Detect which cell encompasses the target text, then output its [x, y] center coordinate. 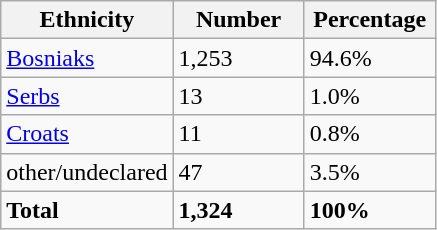
0.8% [370, 134]
3.5% [370, 172]
Number [238, 20]
Bosniaks [87, 58]
100% [370, 210]
13 [238, 96]
94.6% [370, 58]
1.0% [370, 96]
47 [238, 172]
Total [87, 210]
11 [238, 134]
Croats [87, 134]
1,324 [238, 210]
Serbs [87, 96]
Ethnicity [87, 20]
other/undeclared [87, 172]
1,253 [238, 58]
Percentage [370, 20]
